Return [x, y] of the center of cell containing provided text 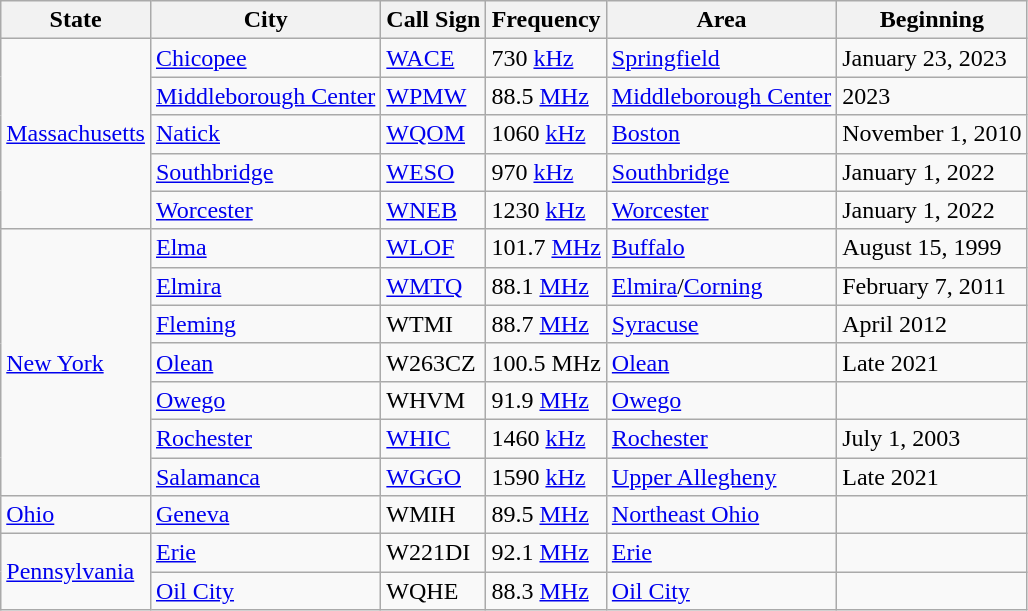
WESO [434, 172]
WMIH [434, 515]
100.5 MHz [546, 362]
WNEB [434, 210]
Area [721, 20]
88.7 MHz [546, 324]
Springfield [721, 58]
WHVM [434, 400]
Chicopee [265, 58]
WHIC [434, 438]
101.7 MHz [546, 248]
WQOM [434, 134]
Salamanca [265, 477]
88.3 MHz [546, 591]
New York [76, 362]
Northeast Ohio [721, 515]
April 2012 [932, 324]
92.1 MHz [546, 553]
730 kHz [546, 58]
City [265, 20]
Syracuse [721, 324]
970 kHz [546, 172]
August 15, 1999 [932, 248]
88.5 MHz [546, 96]
Frequency [546, 20]
State [76, 20]
WLOF [434, 248]
1590 kHz [546, 477]
Beginning [932, 20]
89.5 MHz [546, 515]
WTMI [434, 324]
November 1, 2010 [932, 134]
Ohio [76, 515]
W221DI [434, 553]
WGGO [434, 477]
July 1, 2003 [932, 438]
Fleming [265, 324]
Upper Allegheny [721, 477]
Pennsylvania [76, 572]
1460 kHz [546, 438]
W263CZ [434, 362]
WACE [434, 58]
WPMW [434, 96]
Massachusetts [76, 134]
Call Sign [434, 20]
2023 [932, 96]
88.1 MHz [546, 286]
1060 kHz [546, 134]
Natick [265, 134]
Elmira/Corning [721, 286]
January 23, 2023 [932, 58]
Boston [721, 134]
Buffalo [721, 248]
Geneva [265, 515]
February 7, 2011 [932, 286]
Elma [265, 248]
WQHE [434, 591]
1230 kHz [546, 210]
91.9 MHz [546, 400]
WMTQ [434, 286]
Elmira [265, 286]
